Pinpoint the cell where the given text exists, returning its [X, Y] midpoint coordinate. 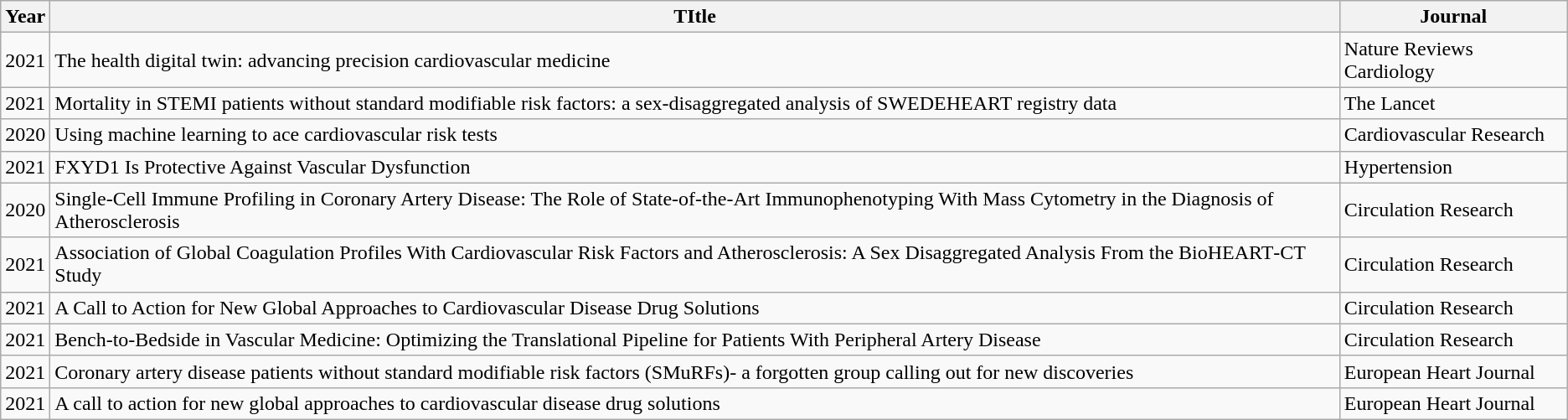
Year [25, 17]
Using machine learning to ace cardiovascular risk tests [695, 135]
Journal [1453, 17]
Bench-to-Bedside in Vascular Medicine: Optimizing the Translational Pipeline for Patients With Peripheral Artery Disease [695, 340]
Cardiovascular Research [1453, 135]
Nature Reviews Cardiology [1453, 60]
A call to action for new global approaches to cardiovascular disease drug solutions [695, 403]
The health digital twin: advancing precision cardiovascular medicine [695, 60]
Hypertension [1453, 167]
The Lancet [1453, 103]
Coronary artery disease patients without standard modifiable risk factors (SMuRFs)- a forgotten group calling out for new discoveries [695, 371]
FXYD1 Is Protective Against Vascular Dysfunction [695, 167]
Mortality in STEMI patients without standard modifiable risk factors: a sex-disaggregated analysis of SWEDEHEART registry data [695, 103]
A Call to Action for New Global Approaches to Cardiovascular Disease Drug Solutions [695, 308]
TItle [695, 17]
